Search for the cell housing the specified text and yield its [x, y] center coordinate. 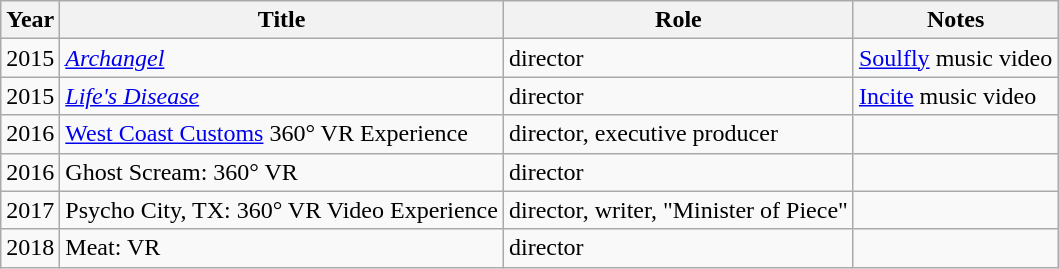
Title [282, 20]
Incite music video [955, 96]
director, writer, "Minister of Piece" [678, 210]
Archangel [282, 58]
Role [678, 20]
2018 [30, 248]
Ghost Scream: 360° VR [282, 172]
2017 [30, 210]
Meat: VR [282, 248]
Soulfly music video [955, 58]
Life's Disease [282, 96]
director, executive producer [678, 134]
Psycho City, TX: 360° VR Video Experience [282, 210]
Notes [955, 20]
West Coast Customs 360° VR Experience [282, 134]
Year [30, 20]
